Output the [x, y] coordinate of the center of the cell containing the given text.  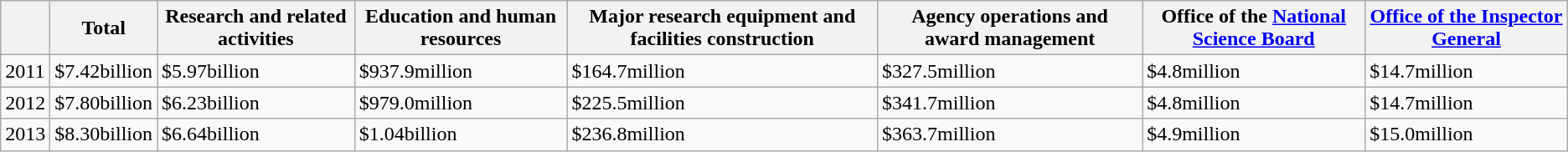
Office of the Inspector General [1467, 28]
$4.9million [1254, 134]
$979.0million [461, 103]
$5.97billion [256, 71]
$6.64billion [256, 134]
$6.23billion [256, 103]
$236.8million [722, 134]
$164.7million [722, 71]
$1.04billion [461, 134]
$8.30billion [104, 134]
$15.0million [1467, 134]
Education and human resources [461, 28]
2011 [25, 71]
$341.7million [1010, 103]
$7.80billion [104, 103]
Research and related activities [256, 28]
2012 [25, 103]
Office of the National Science Board [1254, 28]
$937.9million [461, 71]
$7.42billion [104, 71]
Total [104, 28]
$225.5million [722, 103]
$327.5million [1010, 71]
Agency operations and award management [1010, 28]
2013 [25, 134]
Major research equipment and facilities construction [722, 28]
$363.7million [1010, 134]
